Output the (X, Y) coordinate of the center of the cell containing the given text.  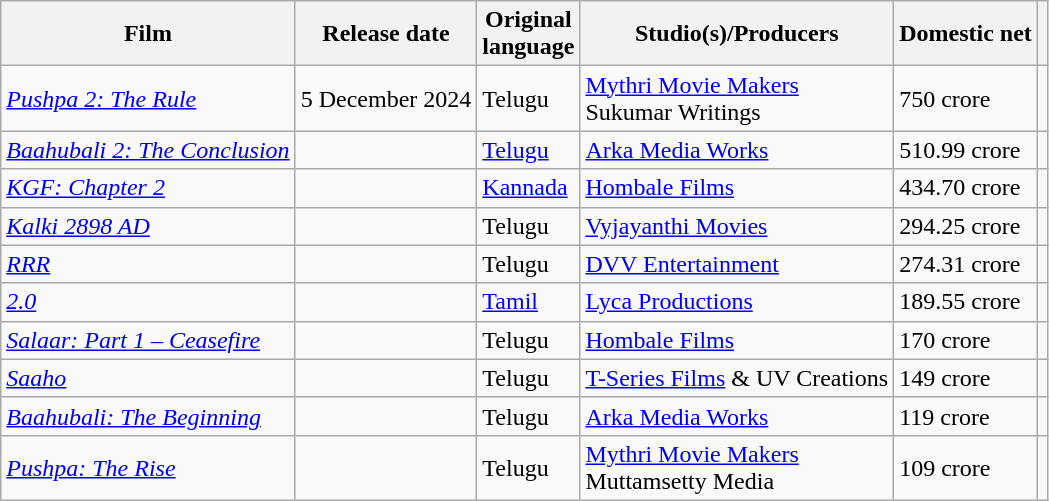
Kalki 2898 AD (148, 226)
RRR (148, 264)
Kannada (528, 188)
Film (148, 34)
Pushpa: The Rise (148, 468)
149 crore (966, 378)
170 crore (966, 340)
Saaho (148, 378)
Vyjayanthi Movies (737, 226)
Lyca Productions (737, 302)
119 crore (966, 416)
Baahubali: The Beginning (148, 416)
Studio(s)/Producers (737, 34)
Mythri Movie MakersSukumar Writings (737, 98)
Salaar: Part 1 – Ceasefire (148, 340)
Mythri Movie MakersMuttamsetty Media (737, 468)
109 crore (966, 468)
DVV Entertainment (737, 264)
Domestic net (966, 34)
274.31 crore (966, 264)
434.70 crore (966, 188)
189.55 crore (966, 302)
Tamil (528, 302)
294.25 crore (966, 226)
Release date (386, 34)
750 crore (966, 98)
510.99 crore (966, 150)
Pushpa 2: The Rule (148, 98)
T-Series Films & UV Creations (737, 378)
2.0 (148, 302)
5 December 2024 (386, 98)
Baahubali 2: The Conclusion (148, 150)
Originallanguage (528, 34)
KGF: Chapter 2 (148, 188)
